Detect which cell encompasses the target text, then output its (x, y) center coordinate. 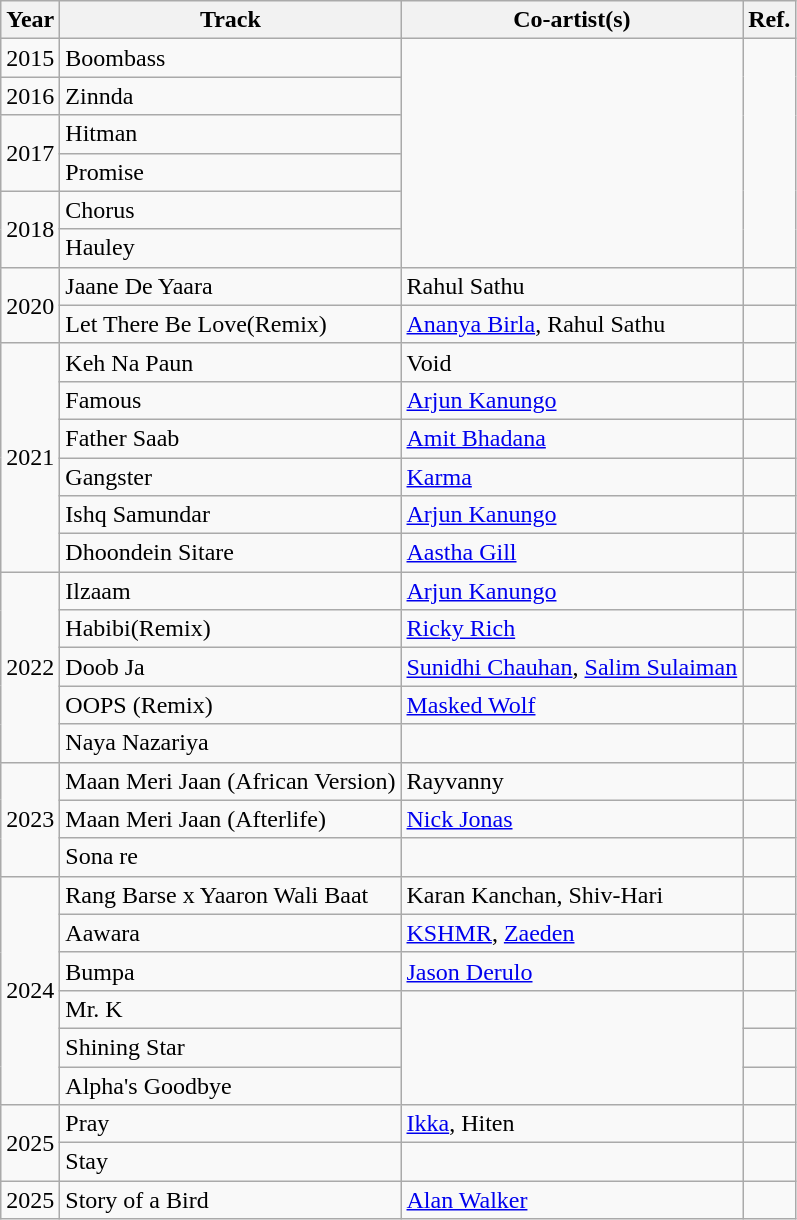
Sunidhi Chauhan, Salim Sulaiman (572, 667)
Year (30, 20)
2018 (30, 229)
2016 (30, 96)
Father Saab (230, 438)
Rahul Sathu (572, 286)
Hitman (230, 134)
2015 (30, 58)
Gangster (230, 477)
Bumpa (230, 971)
2022 (30, 667)
Naya Nazariya (230, 743)
Nick Jonas (572, 819)
Ilzaam (230, 591)
Ananya Birla, Rahul Sathu (572, 324)
Rayvanny (572, 781)
Stay (230, 1162)
Ricky Rich (572, 629)
Maan Meri Jaan (Afterlife) (230, 819)
Hauley (230, 248)
Shining Star (230, 1047)
Karma (572, 477)
Let There Be Love(Remix) (230, 324)
Jason Derulo (572, 971)
2017 (30, 153)
Karan Kanchan, Shiv-Hari (572, 895)
Story of a Bird (230, 1200)
Track (230, 20)
2023 (30, 819)
Amit Bhadana (572, 438)
Alan Walker (572, 1200)
Mr. K (230, 1009)
2020 (30, 305)
Sona re (230, 857)
Ishq Samundar (230, 515)
Alpha's Goodbye (230, 1085)
Jaane De Yaara (230, 286)
Boombass (230, 58)
2024 (30, 990)
Aastha Gill (572, 553)
Masked Wolf (572, 705)
Promise (230, 172)
Pray (230, 1124)
Keh Na Paun (230, 362)
Habibi(Remix) (230, 629)
Rang Barse x Yaaron Wali Baat (230, 895)
KSHMR, Zaeden (572, 933)
Co-artist(s) (572, 20)
Ref. (770, 20)
OOPS (Remix) (230, 705)
Chorus (230, 210)
Famous (230, 400)
Void (572, 362)
Zinnda (230, 96)
Ikka, Hiten (572, 1124)
Dhoondein Sitare (230, 553)
Aawara (230, 933)
Doob Ja (230, 667)
Maan Meri Jaan (African Version) (230, 781)
2021 (30, 457)
